Return the (X, Y) coordinate for the center point of the cell that contains the specified text.  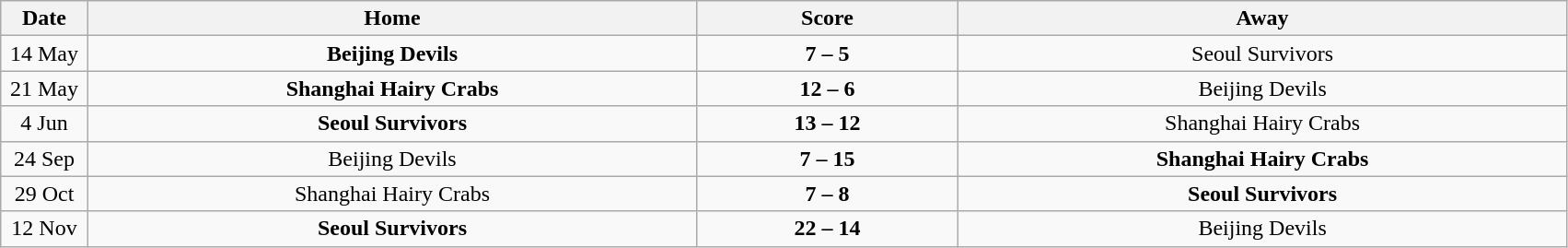
Home (392, 18)
13 – 12 (828, 124)
7 – 8 (828, 194)
12 – 6 (828, 89)
14 May (44, 53)
22 – 14 (828, 229)
7 – 15 (828, 159)
29 Oct (44, 194)
Away (1262, 18)
24 Sep (44, 159)
Score (828, 18)
12 Nov (44, 229)
4 Jun (44, 124)
21 May (44, 89)
7 – 5 (828, 53)
Date (44, 18)
